Find where the given text appears and provide that cell's center as [X, Y] coordinate. 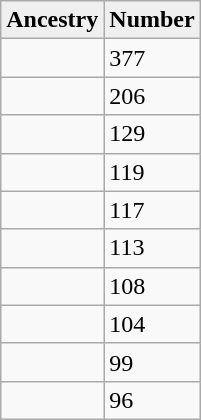
Ancestry [52, 20]
377 [152, 58]
104 [152, 324]
113 [152, 248]
117 [152, 210]
108 [152, 286]
119 [152, 172]
129 [152, 134]
206 [152, 96]
99 [152, 362]
96 [152, 400]
Number [152, 20]
